Pinpoint the cell where the given text exists, returning its (x, y) midpoint coordinate. 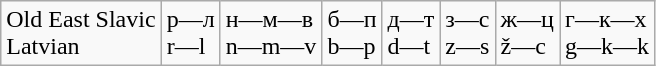
д—тd—t (411, 34)
ж—цž—c (527, 34)
н—м—вn—m—v (271, 34)
з—сz—s (468, 34)
р—лr—l (190, 34)
г—к—хg—k—k (608, 34)
Old East SlavicLatvian (81, 34)
б—пb—p (352, 34)
